Locate the cell with the specified text and output its [X, Y] center coordinate. 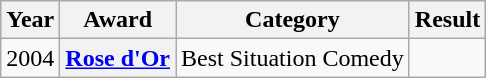
Category [293, 20]
Result [447, 20]
Award [118, 20]
Year [30, 20]
2004 [30, 58]
Rose d'Or [118, 58]
Best Situation Comedy [293, 58]
